Scan for the cell matching the given text and deliver its (x, y) coordinate at center. 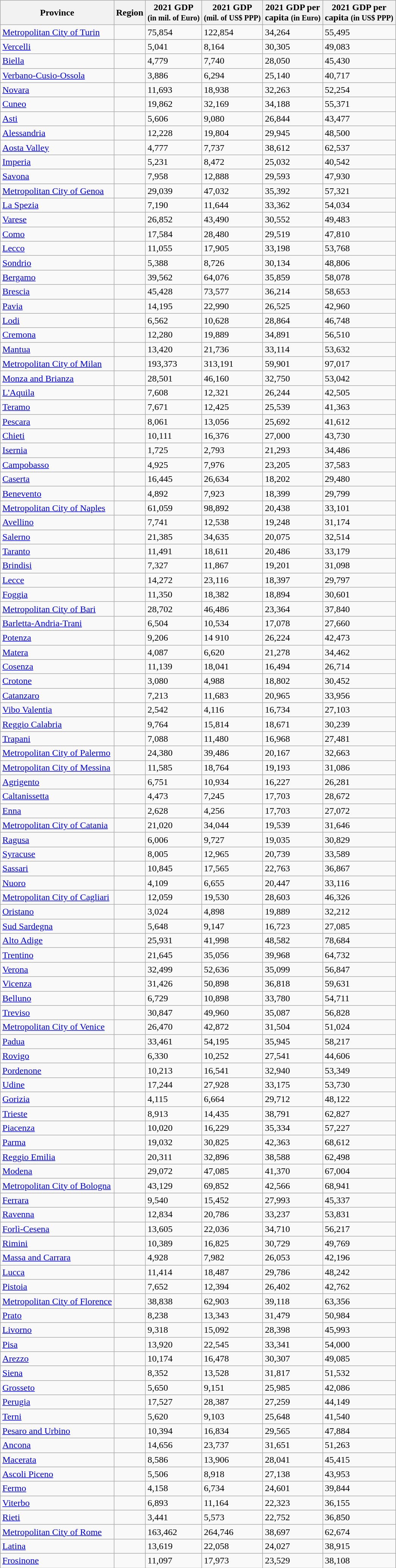
48,806 (359, 263)
21,020 (173, 825)
46,748 (359, 320)
Vercelli (57, 47)
13,619 (173, 1546)
29,480 (359, 479)
11,867 (232, 566)
20,075 (293, 537)
37,583 (359, 465)
2021 GDP(in mil. of Euro) (173, 13)
10,213 (173, 1070)
42,960 (359, 306)
Metropolitan City of Naples (57, 508)
51,263 (359, 1445)
25,140 (293, 75)
4,109 (173, 883)
Parma (57, 1143)
47,032 (232, 191)
16,494 (293, 667)
13,906 (232, 1460)
6,664 (232, 1099)
9,103 (232, 1416)
43,129 (173, 1186)
14,656 (173, 1445)
45,428 (173, 292)
44,149 (359, 1402)
28,387 (232, 1402)
Grosseto (57, 1388)
39,118 (293, 1301)
31,646 (359, 825)
10,628 (232, 320)
29,799 (359, 494)
38,838 (173, 1301)
33,101 (359, 508)
313,191 (232, 364)
38,588 (293, 1157)
36,214 (293, 292)
45,430 (359, 61)
Prato (57, 1315)
21,736 (232, 349)
27,993 (293, 1200)
Metropolitan City of Bari (57, 609)
10,845 (173, 868)
45,415 (359, 1460)
34,462 (359, 652)
16,376 (232, 436)
39,844 (359, 1488)
Reggio Emilia (57, 1157)
49,085 (359, 1359)
68,612 (359, 1143)
Nuoro (57, 883)
Agrigento (57, 782)
30,847 (173, 1013)
34,188 (293, 104)
13,605 (173, 1229)
Enna (57, 811)
22,752 (293, 1517)
7,213 (173, 696)
58,653 (359, 292)
Ragusa (57, 839)
12,965 (232, 854)
42,566 (293, 1186)
Vibo Valentia (57, 710)
Metropolitan City of Turin (57, 32)
13,528 (232, 1373)
18,802 (293, 681)
58,217 (359, 1041)
42,086 (359, 1388)
9,080 (232, 119)
53,730 (359, 1085)
8,913 (173, 1113)
25,692 (293, 422)
13,343 (232, 1315)
L'Aquila (57, 392)
28,501 (173, 378)
21,293 (293, 450)
Udine (57, 1085)
24,027 (293, 1546)
20,167 (293, 753)
38,697 (293, 1532)
19,862 (173, 104)
4,777 (173, 147)
28,398 (293, 1330)
47,810 (359, 234)
Pesaro and Urbino (57, 1431)
Siena (57, 1373)
19,530 (232, 897)
32,514 (359, 537)
28,672 (359, 796)
5,388 (173, 263)
23,529 (293, 1560)
64,076 (232, 277)
7,652 (173, 1287)
11,414 (173, 1272)
18,938 (232, 90)
64,732 (359, 955)
6,620 (232, 652)
Aosta Valley (57, 147)
28,603 (293, 897)
29,593 (293, 176)
36,867 (359, 868)
3,441 (173, 1517)
30,134 (293, 263)
27,928 (232, 1085)
56,828 (359, 1013)
9,151 (232, 1388)
17,244 (173, 1085)
41,540 (359, 1416)
12,280 (173, 335)
69,852 (232, 1186)
52,636 (232, 969)
Metropolitan City of Florence (57, 1301)
Metropolitan City of Genoa (57, 191)
50,898 (232, 984)
Ravenna (57, 1215)
20,739 (293, 854)
7,741 (173, 522)
23,737 (232, 1445)
3,886 (173, 75)
Metropolitan City of Venice (57, 1027)
Campobasso (57, 465)
4,892 (173, 494)
1,725 (173, 450)
11,055 (173, 249)
20,965 (293, 696)
21,278 (293, 652)
41,370 (293, 1171)
10,898 (232, 998)
8,061 (173, 422)
Trieste (57, 1113)
50,984 (359, 1315)
11,693 (173, 90)
26,402 (293, 1287)
11,585 (173, 768)
19,539 (293, 825)
Massa and Carrara (57, 1258)
264,746 (232, 1532)
5,573 (232, 1517)
30,601 (359, 594)
Perugia (57, 1402)
18,671 (293, 724)
163,462 (173, 1532)
20,447 (293, 883)
12,834 (173, 1215)
Alto Adige (57, 941)
Alessandria (57, 133)
Fermo (57, 1488)
8,164 (232, 47)
56,847 (359, 969)
15,814 (232, 724)
46,326 (359, 897)
10,394 (173, 1431)
24,601 (293, 1488)
10,934 (232, 782)
53,768 (359, 249)
Treviso (57, 1013)
55,371 (359, 104)
47,884 (359, 1431)
18,487 (232, 1272)
28,864 (293, 320)
Imperia (57, 162)
49,483 (359, 220)
5,620 (173, 1416)
59,901 (293, 364)
42,363 (293, 1143)
7,088 (173, 739)
12,394 (232, 1287)
39,968 (293, 955)
33,198 (293, 249)
7,923 (232, 494)
53,831 (359, 1215)
22,763 (293, 868)
15,092 (232, 1330)
18,041 (232, 667)
10,111 (173, 436)
3,080 (173, 681)
35,056 (232, 955)
7,608 (173, 392)
Como (57, 234)
6,504 (173, 623)
Arezzo (57, 1359)
48,122 (359, 1099)
47,085 (232, 1171)
45,337 (359, 1200)
41,998 (232, 941)
17,973 (232, 1560)
27,259 (293, 1402)
Mantua (57, 349)
63,356 (359, 1301)
7,190 (173, 205)
30,552 (293, 220)
35,392 (293, 191)
Oristano (57, 912)
6,751 (173, 782)
9,318 (173, 1330)
Pavia (57, 306)
Ascoli Piceno (57, 1474)
32,940 (293, 1070)
7,671 (173, 407)
45,993 (359, 1330)
55,495 (359, 32)
22,036 (232, 1229)
62,498 (359, 1157)
Trapani (57, 739)
Taranto (57, 551)
26,053 (293, 1258)
3,024 (173, 912)
4,158 (173, 1488)
11,491 (173, 551)
42,473 (359, 638)
26,224 (293, 638)
Metropolitan City of Palermo (57, 753)
Verbano-Cusio-Ossola (57, 75)
2021 GDP percapita (in US$ PPP) (359, 13)
14,195 (173, 306)
4,473 (173, 796)
6,006 (173, 839)
Barletta-Andria-Trani (57, 623)
5,231 (173, 162)
49,769 (359, 1243)
29,519 (293, 234)
29,565 (293, 1431)
54,711 (359, 998)
16,834 (232, 1431)
Syracuse (57, 854)
54,195 (232, 1041)
20,486 (293, 551)
Monza and Brianza (57, 378)
39,562 (173, 277)
Pescara (57, 422)
32,169 (232, 104)
47,930 (359, 176)
26,525 (293, 306)
27,481 (359, 739)
22,990 (232, 306)
30,729 (293, 1243)
35,859 (293, 277)
22,323 (293, 1503)
32,263 (293, 90)
19,035 (293, 839)
52,254 (359, 90)
34,710 (293, 1229)
26,281 (359, 782)
6,562 (173, 320)
19,032 (173, 1143)
29,712 (293, 1099)
18,382 (232, 594)
11,480 (232, 739)
25,648 (293, 1416)
26,244 (293, 392)
18,399 (293, 494)
19,248 (293, 522)
20,438 (293, 508)
32,750 (293, 378)
Caserta (57, 479)
33,780 (293, 998)
21,645 (173, 955)
41,612 (359, 422)
Piacenza (57, 1128)
32,212 (359, 912)
19,804 (232, 133)
Terni (57, 1416)
7,737 (232, 147)
26,852 (173, 220)
48,242 (359, 1272)
54,000 (359, 1344)
Viterbo (57, 1503)
9,206 (173, 638)
Macerata (57, 1460)
16,227 (293, 782)
12,059 (173, 897)
193,373 (173, 364)
43,490 (232, 220)
5,041 (173, 47)
27,541 (293, 1056)
36,818 (293, 984)
Padua (57, 1041)
10,252 (232, 1056)
16,968 (293, 739)
29,786 (293, 1272)
12,538 (232, 522)
11,139 (173, 667)
2021 GDP percapita (in Euro) (293, 13)
Metropolitan City of Catania (57, 825)
6,330 (173, 1056)
Reggio Calabria (57, 724)
7,976 (232, 465)
15,452 (232, 1200)
Rieti (57, 1517)
Biella (57, 61)
Bergamo (57, 277)
16,825 (232, 1243)
Lodi (57, 320)
25,032 (293, 162)
Catanzaro (57, 696)
67,004 (359, 1171)
23,364 (293, 609)
23,116 (232, 580)
75,854 (173, 32)
Benevento (57, 494)
17,527 (173, 1402)
Sud Sardegna (57, 926)
Sassari (57, 868)
31,098 (359, 566)
Isernia (57, 450)
8,726 (232, 263)
62,537 (359, 147)
7,327 (173, 566)
2021 GDP(mil. of US$ PPP) (232, 13)
56,217 (359, 1229)
Frosinone (57, 1560)
16,478 (232, 1359)
Avellino (57, 522)
14,272 (173, 580)
27,103 (359, 710)
11,164 (232, 1503)
9,147 (232, 926)
Pisa (57, 1344)
46,486 (232, 609)
4,988 (232, 681)
28,041 (293, 1460)
Belluno (57, 998)
13,056 (232, 422)
18,764 (232, 768)
5,506 (173, 1474)
19,201 (293, 566)
122,854 (232, 32)
12,228 (173, 133)
7,982 (232, 1258)
Brescia (57, 292)
16,541 (232, 1070)
27,000 (293, 436)
22,058 (232, 1546)
Lecco (57, 249)
Trentino (57, 955)
34,891 (293, 335)
29,039 (173, 191)
28,480 (232, 234)
13,920 (173, 1344)
Matera (57, 652)
49,960 (232, 1013)
8,352 (173, 1373)
33,362 (293, 205)
27,072 (359, 811)
4,779 (173, 61)
73,577 (232, 292)
48,500 (359, 133)
48,582 (293, 941)
38,612 (293, 147)
26,470 (173, 1027)
Livorno (57, 1330)
10,534 (232, 623)
33,589 (359, 854)
62,674 (359, 1532)
36,850 (359, 1517)
51,532 (359, 1373)
31,504 (293, 1027)
12,321 (232, 392)
Asti (57, 119)
22,545 (232, 1344)
59,631 (359, 984)
31,651 (293, 1445)
32,663 (359, 753)
38,915 (359, 1546)
Chieti (57, 436)
32,499 (173, 969)
9,764 (173, 724)
12,888 (232, 176)
4,256 (232, 811)
14 910 (232, 638)
Pordenone (57, 1070)
56,510 (359, 335)
97,017 (359, 364)
Latina (57, 1546)
Savona (57, 176)
18,611 (232, 551)
33,341 (293, 1344)
Lecce (57, 580)
2,628 (173, 811)
26,844 (293, 119)
17,905 (232, 249)
11,683 (232, 696)
11,644 (232, 205)
4,116 (232, 710)
18,894 (293, 594)
Brindisi (57, 566)
98,892 (232, 508)
28,702 (173, 609)
33,179 (359, 551)
13,420 (173, 349)
Verona (57, 969)
44,606 (359, 1056)
35,334 (293, 1128)
33,114 (293, 349)
Cosenza (57, 667)
Rovigo (57, 1056)
6,294 (232, 75)
Region (130, 13)
42,196 (359, 1258)
11,350 (173, 594)
18,397 (293, 580)
Ferrara (57, 1200)
Teramo (57, 407)
Metropolitan City of Milan (57, 364)
39,486 (232, 753)
31,086 (359, 768)
Novara (57, 90)
Cremona (57, 335)
40,717 (359, 75)
28,050 (293, 61)
8,005 (173, 854)
4,115 (173, 1099)
Province (57, 13)
42,872 (232, 1027)
7,958 (173, 176)
9,727 (232, 839)
30,829 (359, 839)
20,786 (232, 1215)
24,380 (173, 753)
54,034 (359, 205)
43,477 (359, 119)
23,205 (293, 465)
46,160 (232, 378)
8,238 (173, 1315)
35,945 (293, 1041)
26,634 (232, 479)
16,734 (293, 710)
61,059 (173, 508)
43,953 (359, 1474)
33,461 (173, 1041)
12,425 (232, 407)
18,202 (293, 479)
27,138 (293, 1474)
10,020 (173, 1128)
Sondrio (57, 263)
33,116 (359, 883)
Gorizia (57, 1099)
29,072 (173, 1171)
20,311 (173, 1157)
37,840 (359, 609)
58,078 (359, 277)
5,606 (173, 119)
53,042 (359, 378)
5,648 (173, 926)
31,174 (359, 522)
30,307 (293, 1359)
8,586 (173, 1460)
Crotone (57, 681)
Potenza (57, 638)
5,650 (173, 1388)
25,539 (293, 407)
49,083 (359, 47)
30,239 (359, 724)
34,635 (232, 537)
4,928 (173, 1258)
62,827 (359, 1113)
Salerno (57, 537)
25,985 (293, 1388)
57,227 (359, 1128)
30,452 (359, 681)
17,565 (232, 868)
Metropolitan City of Messina (57, 768)
7,245 (232, 796)
19,193 (293, 768)
21,385 (173, 537)
32,896 (232, 1157)
16,445 (173, 479)
31,817 (293, 1373)
10,389 (173, 1243)
30,825 (232, 1143)
Metropolitan City of Cagliari (57, 897)
27,085 (359, 926)
2,542 (173, 710)
68,941 (359, 1186)
42,762 (359, 1287)
2,793 (232, 450)
25,931 (173, 941)
53,632 (359, 349)
31,479 (293, 1315)
14,435 (232, 1113)
38,791 (293, 1113)
10,174 (173, 1359)
6,655 (232, 883)
38,108 (359, 1560)
Metropolitan City of Rome (57, 1532)
Modena (57, 1171)
6,893 (173, 1503)
51,024 (359, 1027)
42,505 (359, 392)
57,321 (359, 191)
34,486 (359, 450)
53,349 (359, 1070)
78,684 (359, 941)
Ancona (57, 1445)
Rimini (57, 1243)
40,542 (359, 162)
Pistoia (57, 1287)
17,584 (173, 234)
33,237 (293, 1215)
11,097 (173, 1560)
4,087 (173, 652)
Varese (57, 220)
7,740 (232, 61)
16,229 (232, 1128)
26,714 (359, 667)
6,729 (173, 998)
6,734 (232, 1488)
34,264 (293, 32)
27,660 (359, 623)
62,903 (232, 1301)
Vicenza (57, 984)
35,099 (293, 969)
17,078 (293, 623)
Foggia (57, 594)
41,363 (359, 407)
4,925 (173, 465)
La Spezia (57, 205)
Lucca (57, 1272)
31,426 (173, 984)
16,723 (293, 926)
Cuneo (57, 104)
8,472 (232, 162)
29,945 (293, 133)
8,918 (232, 1474)
33,175 (293, 1085)
30,305 (293, 47)
Metropolitan City of Bologna (57, 1186)
33,956 (359, 696)
43,730 (359, 436)
35,087 (293, 1013)
Forlì-Cesena (57, 1229)
36,155 (359, 1503)
29,797 (359, 580)
34,044 (232, 825)
4,898 (232, 912)
9,540 (173, 1200)
Caltanissetta (57, 796)
